For the text-containing cell, return its midpoint in [x, y] coordinate format. 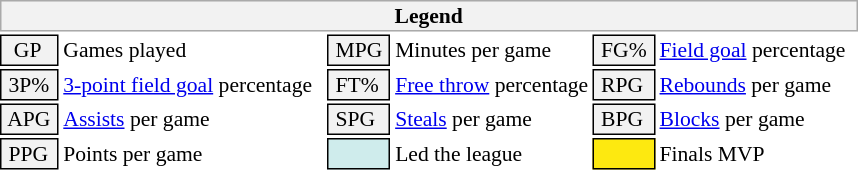
PPG [30, 154]
Games played [193, 50]
Steals per game [492, 120]
MPG [359, 50]
Led the league [492, 154]
Finals MVP [758, 154]
Free throw percentage [492, 85]
FG% [624, 50]
BPG [624, 120]
Minutes per game [492, 50]
GP [30, 50]
Blocks per game [758, 120]
Legend [428, 16]
RPG [624, 85]
Assists per game [193, 120]
FT% [359, 85]
Points per game [193, 154]
APG [30, 120]
3P% [30, 85]
Rebounds per game [758, 85]
Field goal percentage [758, 50]
3-point field goal percentage [193, 85]
SPG [359, 120]
